Provide the (X, Y) coordinate of the cell's center where the given text is located.  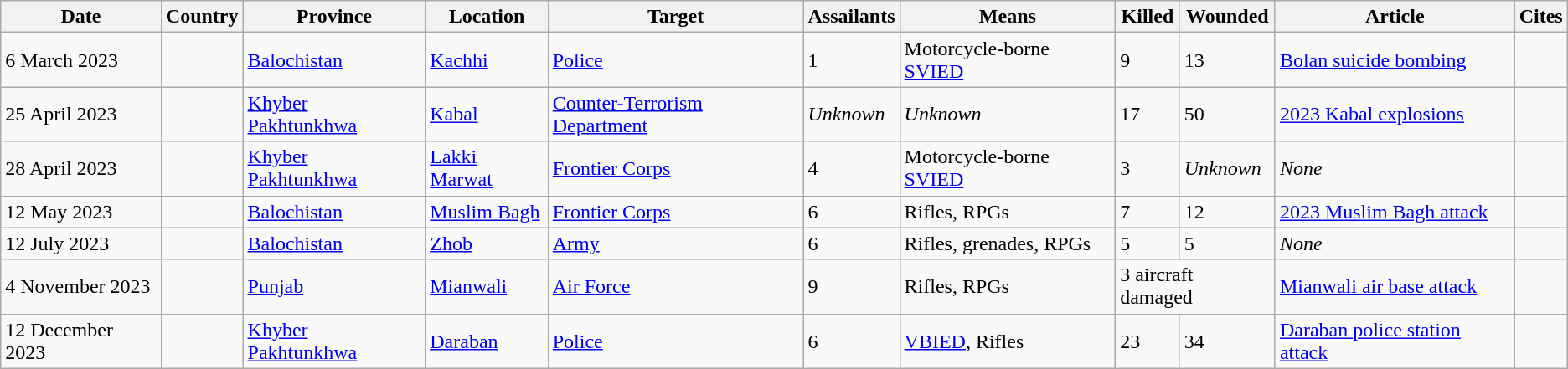
Article (1395, 17)
13 (1227, 60)
7 (1148, 212)
Date (81, 17)
4 November 2023 (81, 286)
4 (851, 169)
12 May 2023 (81, 212)
Kachhi (487, 60)
Target (675, 17)
Muslim Bagh (487, 212)
2023 Kabal explosions (1395, 114)
12 July 2023 (81, 243)
Rifles, grenades, RPGs (1008, 243)
VBIED, Rifles (1008, 341)
Cites (1541, 17)
Wounded (1227, 17)
Punjab (334, 286)
Lakki Marwat (487, 169)
Province (334, 17)
Kabal (487, 114)
34 (1227, 341)
Country (202, 17)
23 (1148, 341)
Killed (1148, 17)
Daraban (487, 341)
Means (1008, 17)
Zhob (487, 243)
2023 Muslim Bagh attack (1395, 212)
Mianwali air base attack (1395, 286)
25 April 2023 (81, 114)
Mianwali (487, 286)
50 (1227, 114)
Daraban police station attack (1395, 341)
Bolan suicide bombing (1395, 60)
12 (1227, 212)
3 (1148, 169)
Assailants (851, 17)
1 (851, 60)
28 April 2023 (81, 169)
Army (675, 243)
3 aircraft damaged (1196, 286)
Location (487, 17)
17 (1148, 114)
Air Force (675, 286)
12 December 2023 (81, 341)
6 March 2023 (81, 60)
Counter-Terrorism Department (675, 114)
